Output the [x, y] coordinate of the center of the cell containing the given text.  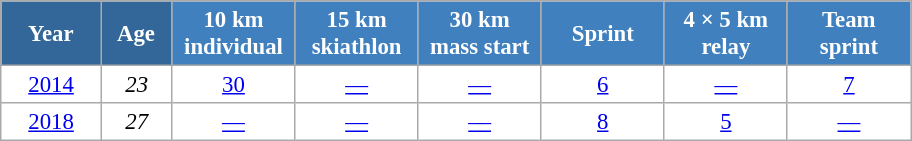
Year [52, 34]
5 [726, 122]
2014 [52, 85]
4 × 5 km relay [726, 34]
7 [848, 85]
Sprint [602, 34]
15 km skiathlon [356, 34]
8 [602, 122]
2018 [52, 122]
27 [136, 122]
Age [136, 34]
6 [602, 85]
30 [234, 85]
23 [136, 85]
10 km individual [234, 34]
30 km mass start [480, 34]
Team sprint [848, 34]
